Capture the cell that displays the provided text and extract its [x, y] central coordinate. 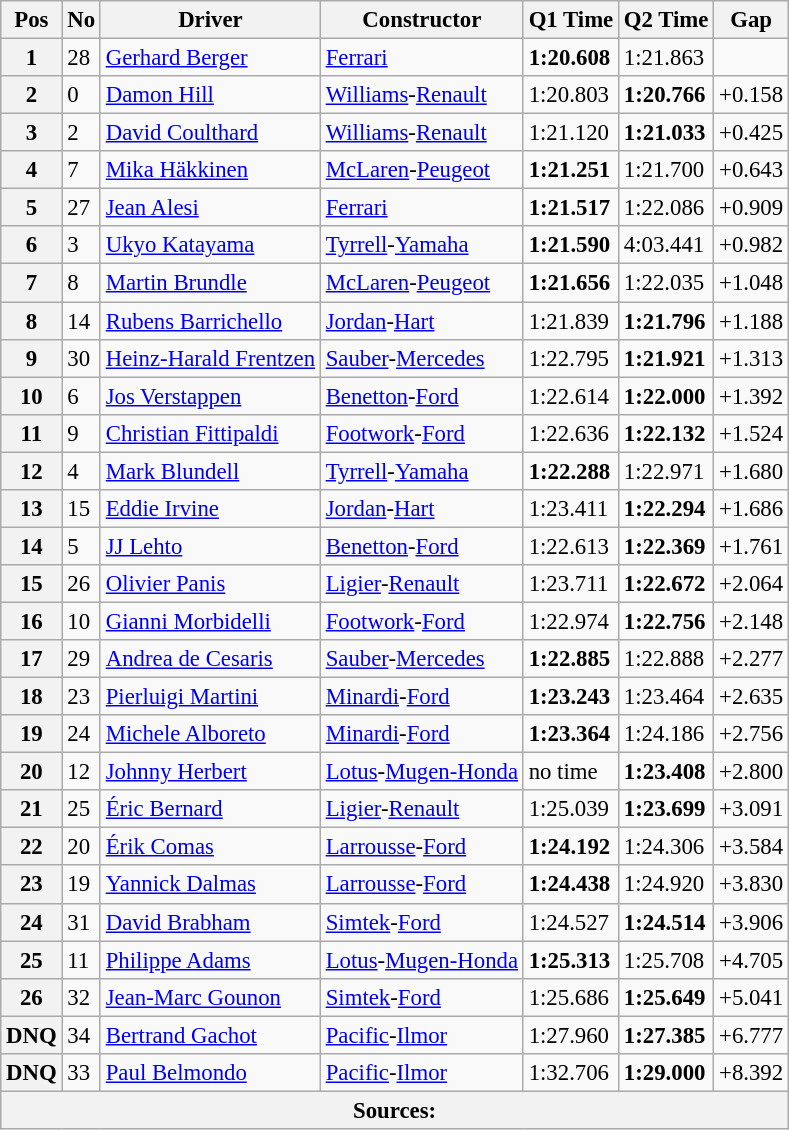
17 [32, 659]
1:23.408 [666, 772]
1:21.033 [666, 133]
Ukyo Katayama [210, 245]
1:22.795 [570, 358]
Rubens Barrichello [210, 321]
Q2 Time [666, 20]
Pos [32, 20]
Christian Fittipaldi [210, 433]
+1.524 [752, 433]
David Coulthard [210, 133]
1:25.686 [570, 997]
1:22.000 [666, 396]
1:20.803 [570, 95]
1 [32, 58]
1:22.756 [666, 621]
1:21.251 [570, 170]
1:25.313 [570, 960]
+0.909 [752, 208]
1:25.039 [570, 809]
+5.041 [752, 997]
+2.800 [752, 772]
1:22.086 [666, 208]
Éric Bernard [210, 809]
David Brabham [210, 922]
Johnny Herbert [210, 772]
1:21.863 [666, 58]
34 [81, 1035]
Yannick Dalmas [210, 885]
1:25.649 [666, 997]
22 [32, 847]
+1.313 [752, 358]
1:22.035 [666, 283]
+1.188 [752, 321]
1:23.711 [570, 584]
31 [81, 922]
No [81, 20]
1:23.699 [666, 809]
21 [32, 809]
1:20.766 [666, 95]
+3.091 [752, 809]
1:21.656 [570, 283]
1:23.411 [570, 509]
Martin Brundle [210, 283]
1:29.000 [666, 1073]
+2.148 [752, 621]
+1.761 [752, 546]
Mark Blundell [210, 471]
Philippe Adams [210, 960]
18 [32, 697]
0 [81, 95]
1:21.590 [570, 245]
29 [81, 659]
30 [81, 358]
1:24.438 [570, 885]
Gerhard Berger [210, 58]
1:21.921 [666, 358]
Pierluigi Martini [210, 697]
Gianni Morbidelli [210, 621]
Paul Belmondo [210, 1073]
1:24.527 [570, 922]
1:24.192 [570, 847]
Érik Comas [210, 847]
Jean Alesi [210, 208]
1:22.636 [570, 433]
1:22.974 [570, 621]
Michele Alboreto [210, 734]
1:21.839 [570, 321]
Q1 Time [570, 20]
1:21.120 [570, 133]
+2.635 [752, 697]
+8.392 [752, 1073]
no time [570, 772]
1:23.243 [570, 697]
1:22.294 [666, 509]
+1.048 [752, 283]
+2.756 [752, 734]
+2.064 [752, 584]
16 [32, 621]
1:24.514 [666, 922]
1:24.920 [666, 885]
1:27.960 [570, 1035]
33 [81, 1073]
1:21.700 [666, 170]
28 [81, 58]
1:22.672 [666, 584]
JJ Lehto [210, 546]
+3.906 [752, 922]
27 [81, 208]
1:20.608 [570, 58]
+3.584 [752, 847]
1:23.364 [570, 734]
+1.392 [752, 396]
1:22.369 [666, 546]
1:22.971 [666, 471]
+4.705 [752, 960]
+0.643 [752, 170]
1:22.888 [666, 659]
Gap [752, 20]
1:24.186 [666, 734]
+0.982 [752, 245]
32 [81, 997]
Jos Verstappen [210, 396]
+0.425 [752, 133]
Heinz-Harald Frentzen [210, 358]
1:23.464 [666, 697]
1:25.708 [666, 960]
1:22.288 [570, 471]
Mika Häkkinen [210, 170]
+2.277 [752, 659]
Andrea de Cesaris [210, 659]
1:22.614 [570, 396]
+1.686 [752, 509]
Sources: [395, 1110]
1:22.885 [570, 659]
4:03.441 [666, 245]
Jean-Marc Gounon [210, 997]
1:24.306 [666, 847]
Olivier Panis [210, 584]
Constructor [422, 20]
+0.158 [752, 95]
13 [32, 509]
Bertrand Gachot [210, 1035]
1:22.132 [666, 433]
+6.777 [752, 1035]
Damon Hill [210, 95]
1:21.796 [666, 321]
1:21.517 [570, 208]
+3.830 [752, 885]
1:32.706 [570, 1073]
Eddie Irvine [210, 509]
+1.680 [752, 471]
Driver [210, 20]
1:27.385 [666, 1035]
1:22.613 [570, 546]
